Extract the [X, Y] coordinate from the center of the cell holding the provided text.  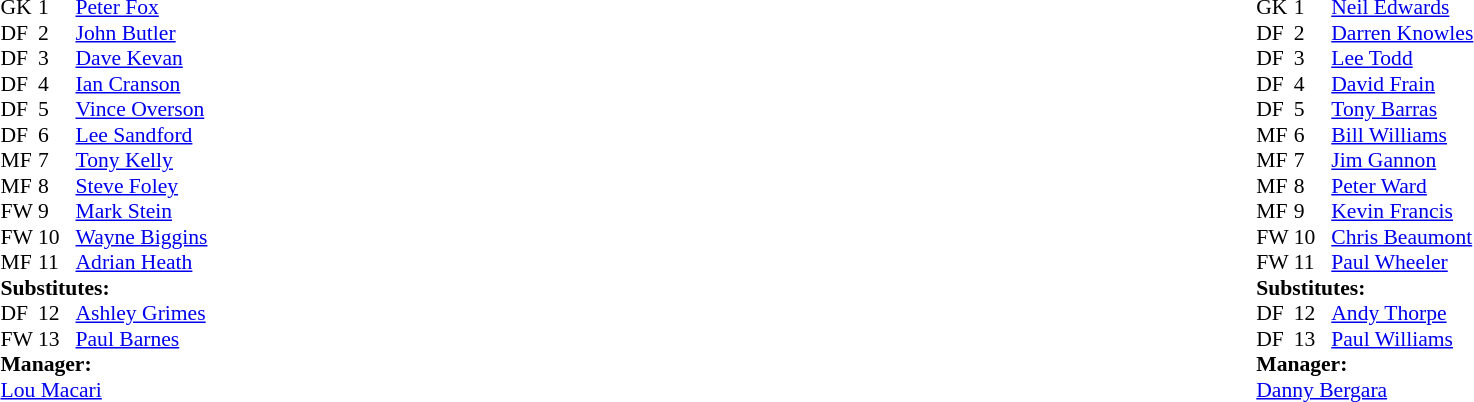
Adrian Heath [142, 263]
Ian Cranson [142, 84]
Vince Overson [142, 109]
Paul Wheeler [1402, 263]
Kevin Francis [1402, 211]
Steve Foley [142, 186]
Andy Thorpe [1402, 313]
Wayne Biggins [142, 237]
Chris Beaumont [1402, 237]
Jim Gannon [1402, 161]
Lee Todd [1402, 59]
Peter Ward [1402, 186]
Bill Williams [1402, 135]
Paul Williams [1402, 339]
Mark Stein [142, 211]
Lee Sandford [142, 135]
David Frain [1402, 84]
John Butler [142, 33]
Ashley Grimes [142, 313]
Tony Kelly [142, 161]
Paul Barnes [142, 339]
Tony Barras [1402, 109]
Darren Knowles [1402, 33]
Dave Kevan [142, 59]
